Pinpoint the cell where the given text exists, returning its [x, y] midpoint coordinate. 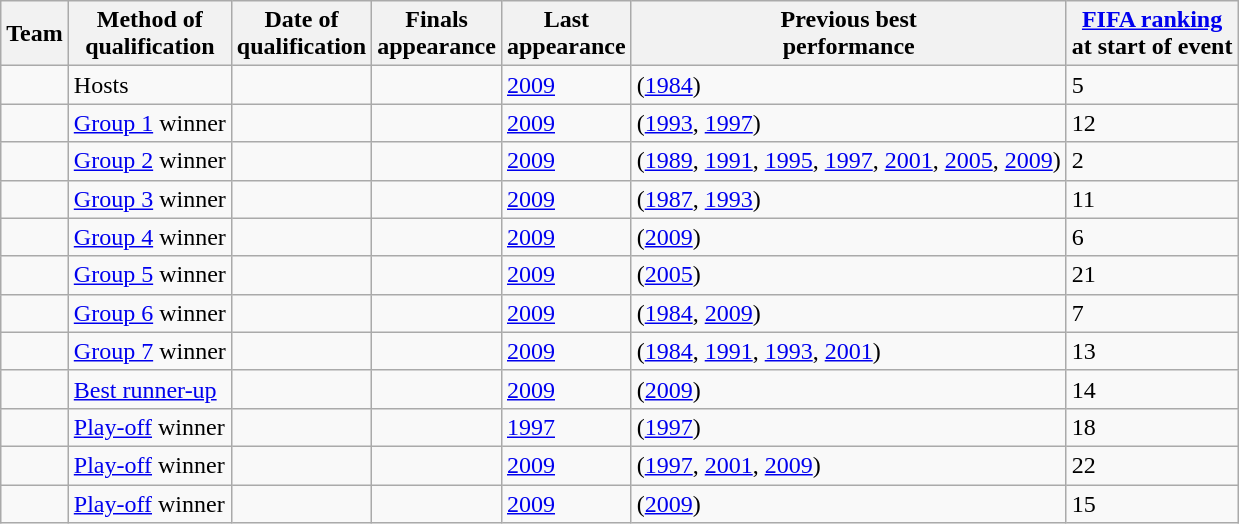
18 [1152, 427]
Finalsappearance [437, 34]
21 [1152, 275]
(1987, 1993) [848, 199]
(1984, 1991, 1993, 2001) [848, 351]
(2005) [848, 275]
7 [1152, 313]
5 [1152, 85]
Lastappearance [566, 34]
Group 2 winner [150, 161]
6 [1152, 237]
Group 5 winner [150, 275]
1997 [566, 427]
13 [1152, 351]
FIFA rankingat start of event [1152, 34]
(1984, 2009) [848, 313]
(1984) [848, 85]
12 [1152, 123]
(1989, 1991, 1995, 1997, 2001, 2005, 2009) [848, 161]
Previous bestperformance [848, 34]
15 [1152, 503]
Group 4 winner [150, 237]
2 [1152, 161]
Date ofqualification [301, 34]
(1993, 1997) [848, 123]
14 [1152, 389]
(1997) [848, 427]
(1997, 2001, 2009) [848, 465]
Group 3 winner [150, 199]
Group 6 winner [150, 313]
Method ofqualification [150, 34]
Team [35, 34]
22 [1152, 465]
Best runner-up [150, 389]
11 [1152, 199]
Group 1 winner [150, 123]
Hosts [150, 85]
Group 7 winner [150, 351]
